Capture the cell that displays the provided text and extract its (x, y) central coordinate. 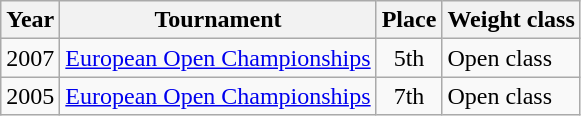
Weight class (511, 20)
5th (409, 58)
Year (30, 20)
7th (409, 96)
2005 (30, 96)
Tournament (218, 20)
2007 (30, 58)
Place (409, 20)
